Extract the [X, Y] coordinate from the center of the cell holding the provided text.  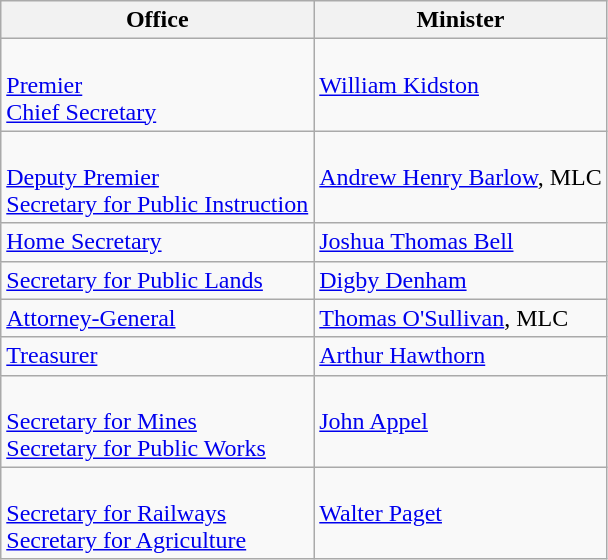
Digby Denham [460, 280]
Thomas O'Sullivan, MLC [460, 318]
Walter Paget [460, 513]
John Appel [460, 421]
Deputy Premier Secretary for Public Instruction [158, 177]
Office [158, 20]
Home Secretary [158, 242]
Andrew Henry Barlow, MLC [460, 177]
Secretary for Mines Secretary for Public Works [158, 421]
Attorney-General [158, 318]
Premier Chief Secretary [158, 85]
William Kidston [460, 85]
Minister [460, 20]
Arthur Hawthorn [460, 356]
Treasurer [158, 356]
Secretary for Railways Secretary for Agriculture [158, 513]
Joshua Thomas Bell [460, 242]
Secretary for Public Lands [158, 280]
